Provide the [x, y] coordinate of the cell's center where the given text is located.  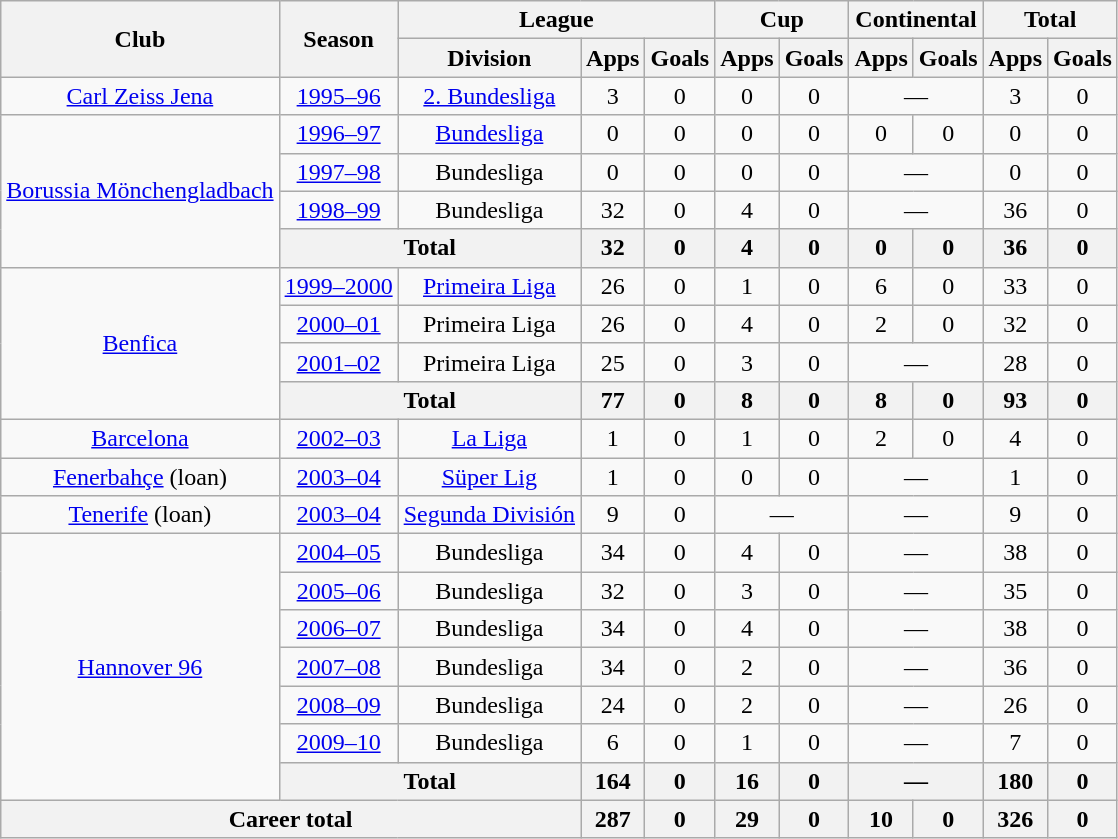
1998–99 [338, 210]
35 [1015, 591]
2000–01 [338, 324]
Continental [916, 20]
2006–07 [338, 629]
League [556, 20]
2004–05 [338, 553]
Career total [291, 819]
287 [613, 819]
Borussia Mönchengladbach [140, 191]
180 [1015, 781]
1995–96 [338, 96]
29 [747, 819]
77 [613, 400]
7 [1015, 743]
2005–06 [338, 591]
164 [613, 781]
1996–97 [338, 134]
28 [1015, 362]
1997–98 [338, 172]
Hannover 96 [140, 667]
2009–10 [338, 743]
La Liga [489, 438]
Season [338, 39]
93 [1015, 400]
24 [613, 705]
2008–09 [338, 705]
Division [489, 58]
2007–08 [338, 667]
Tenerife (loan) [140, 515]
Club [140, 39]
326 [1015, 819]
Carl Zeiss Jena [140, 96]
2002–03 [338, 438]
Süper Lig [489, 477]
Fenerbahçe (loan) [140, 477]
Barcelona [140, 438]
16 [747, 781]
10 [881, 819]
2. Bundesliga [489, 96]
33 [1015, 286]
2001–02 [338, 362]
1999–2000 [338, 286]
Cup [782, 20]
Benfica [140, 343]
25 [613, 362]
Segunda División [489, 515]
